Output the [x, y] coordinate of the center of the cell containing the given text.  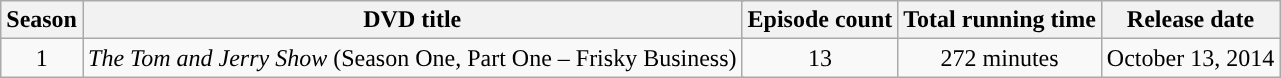
Total running time [1000, 20]
1 [42, 58]
13 [820, 58]
The Tom and Jerry Show (Season One, Part One – Frisky Business) [412, 58]
Season [42, 20]
DVD title [412, 20]
Episode count [820, 20]
272 minutes [1000, 58]
October 13, 2014 [1190, 58]
Release date [1190, 20]
